Locate the cell with the specified text and output its (X, Y) center coordinate. 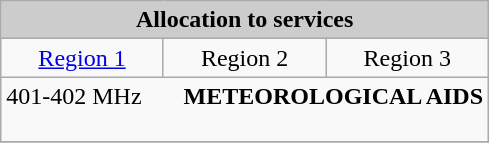
Region 1 (82, 58)
401-402 MHz METEOROLOGICAL AIDS (245, 110)
Allocation to services (245, 20)
Region 3 (408, 58)
Region 2 (244, 58)
